Return the (X, Y) coordinate for the center point of the cell that contains the specified text.  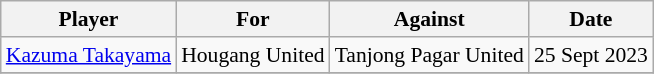
Player (88, 19)
Date (591, 19)
Hougang United (252, 55)
Kazuma Takayama (88, 55)
Tanjong Pagar United (430, 55)
For (252, 19)
25 Sept 2023 (591, 55)
Against (430, 19)
